Determine the (x, y) coordinate at the center of the cell enclosing the given text.  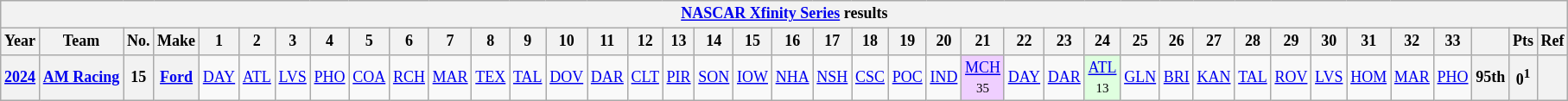
26 (1177, 41)
IOW (753, 78)
No. (138, 41)
20 (943, 41)
CSC (871, 78)
ROV (1291, 78)
10 (567, 41)
11 (608, 41)
TEX (491, 78)
21 (983, 41)
BRI (1177, 78)
HOM (1368, 78)
DOV (567, 78)
7 (450, 41)
MCH35 (983, 78)
9 (528, 41)
3 (292, 41)
PIR (679, 78)
Ref (1552, 41)
8 (491, 41)
NASCAR Xfinity Series results (784, 14)
17 (833, 41)
23 (1064, 41)
2 (257, 41)
18 (871, 41)
Year (21, 41)
24 (1102, 41)
COA (370, 78)
KAN (1214, 78)
ATL13 (1102, 78)
16 (792, 41)
Ford (176, 78)
28 (1253, 41)
22 (1024, 41)
32 (1412, 41)
Make (176, 41)
19 (907, 41)
NHA (792, 78)
6 (409, 41)
GLN (1140, 78)
30 (1329, 41)
95th (1491, 78)
1 (219, 41)
AM Racing (81, 78)
12 (644, 41)
33 (1453, 41)
14 (714, 41)
SON (714, 78)
CLT (644, 78)
Pts (1524, 41)
NSH (833, 78)
5 (370, 41)
ATL (257, 78)
01 (1524, 78)
31 (1368, 41)
RCH (409, 78)
29 (1291, 41)
4 (330, 41)
IND (943, 78)
13 (679, 41)
27 (1214, 41)
2024 (21, 78)
POC (907, 78)
Team (81, 41)
25 (1140, 41)
